Locate the cell with the specified text and output its [x, y] center coordinate. 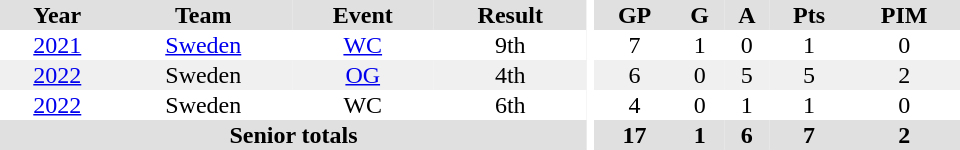
Year [58, 15]
OG [363, 75]
G [700, 15]
6th [511, 105]
Result [511, 15]
GP [635, 15]
Senior totals [294, 135]
PIM [904, 15]
4th [511, 75]
A [747, 15]
2021 [58, 45]
4 [635, 105]
9th [511, 45]
Team [204, 15]
Pts [810, 15]
17 [635, 135]
Event [363, 15]
